Return the [X, Y] coordinate for the center point of the cell that contains the specified text.  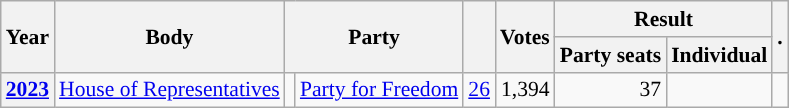
26 [479, 90]
Party seats [610, 55]
Party [374, 36]
. [780, 36]
Result [664, 19]
37 [610, 90]
1,394 [525, 90]
Individual [719, 55]
2023 [28, 90]
Body [170, 36]
Year [28, 36]
House of Representatives [170, 90]
Votes [525, 36]
Party for Freedom [379, 90]
